Determine the (x, y) coordinate at the center of the cell enclosing the given text.  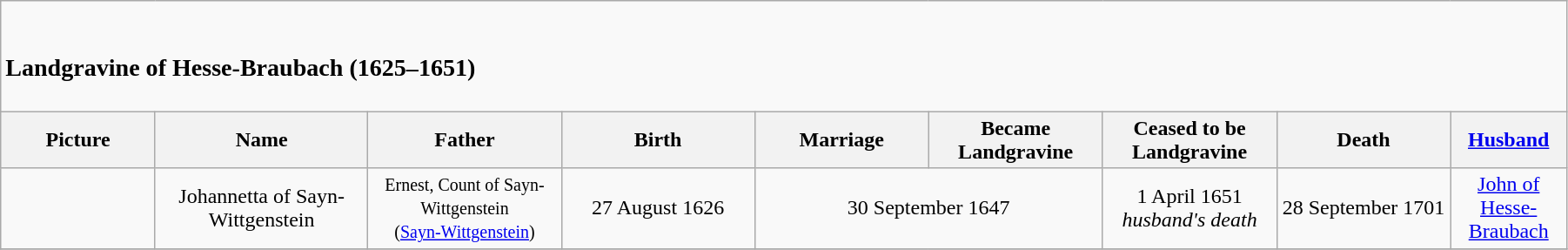
27 August 1626 (658, 208)
Death (1364, 139)
Ceased to be Landgravine (1189, 139)
Name (261, 139)
28 September 1701 (1364, 208)
Johannetta of Sayn-Wittgenstein (261, 208)
Father (465, 139)
Picture (78, 139)
Landgravine of Hesse-Braubach (1625–1651) (784, 56)
Marriage (841, 139)
Birth (658, 139)
30 September 1647 (928, 208)
Husband (1509, 139)
Became Landgravine (1015, 139)
John of Hesse-Braubach (1509, 208)
Ernest, Count of Sayn-Wittgenstein(Sayn-Wittgenstein) (465, 208)
1 April 1651husband's death (1189, 208)
